Scan for the cell matching the given text and deliver its (X, Y) coordinate at center. 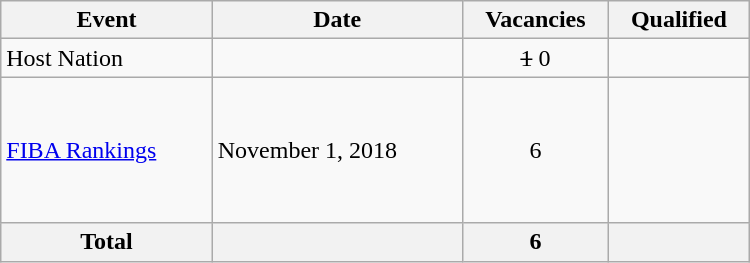
FIBA Rankings (107, 150)
November 1, 2018 (337, 150)
Date (337, 20)
Qualified (680, 20)
Host Nation (107, 58)
1 0 (535, 58)
Total (107, 242)
Vacancies (535, 20)
Event (107, 20)
